Extract the [x, y] coordinate from the center of the cell holding the provided text.  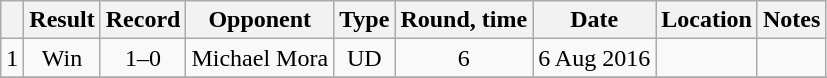
6 [464, 58]
Type [364, 20]
Date [594, 20]
1–0 [143, 58]
Michael Mora [260, 58]
Location [707, 20]
Opponent [260, 20]
Result [62, 20]
Win [62, 58]
Record [143, 20]
UD [364, 58]
Notes [791, 20]
6 Aug 2016 [594, 58]
Round, time [464, 20]
1 [12, 58]
